Find where the given text appears and provide that cell's center as [X, Y] coordinate. 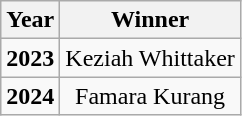
Year [30, 20]
Keziah Whittaker [150, 58]
Winner [150, 20]
2024 [30, 96]
Famara Kurang [150, 96]
2023 [30, 58]
